Extract the (x, y) coordinate from the center of the cell holding the provided text.  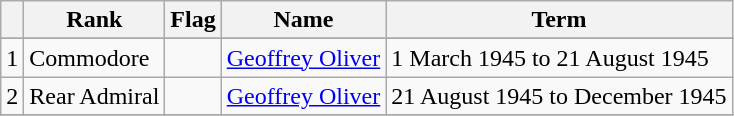
2 (12, 96)
Name (304, 20)
Rear Admiral (94, 96)
21 August 1945 to December 1945 (559, 96)
Commodore (94, 58)
Rank (94, 20)
1 (12, 58)
Flag (193, 20)
Term (559, 20)
1 March 1945 to 21 August 1945 (559, 58)
